Capture the cell that displays the provided text and extract its [x, y] central coordinate. 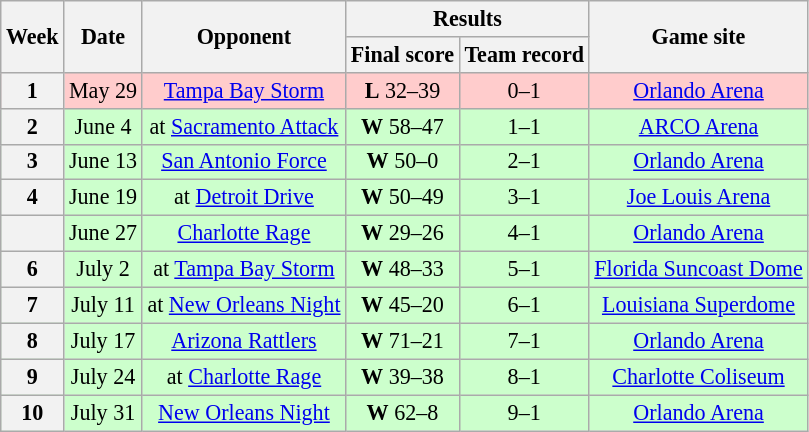
2–1 [524, 162]
Date [103, 36]
Joe Louis Arena [698, 198]
W 50–0 [403, 162]
7 [32, 305]
at Sacramento Attack [244, 126]
W 29–26 [403, 233]
Results [468, 18]
3 [32, 162]
1–1 [524, 126]
San Antonio Force [244, 162]
W 48–33 [403, 269]
New Orleans Night [244, 412]
July 17 [103, 341]
Arizona Rattlers [244, 341]
8 [32, 341]
at Charlotte Rage [244, 377]
W 50–49 [403, 198]
June 13 [103, 162]
4 [32, 198]
Opponent [244, 36]
9–1 [524, 412]
July 31 [103, 412]
Louisiana Superdome [698, 305]
June 27 [103, 233]
8–1 [524, 377]
May 29 [103, 90]
Week [32, 36]
W 62–8 [403, 412]
Team record [524, 54]
July 2 [103, 269]
June 4 [103, 126]
4–1 [524, 233]
June 19 [103, 198]
L 32–39 [403, 90]
July 11 [103, 305]
6 [32, 269]
ARCO Arena [698, 126]
W 39–38 [403, 377]
0–1 [524, 90]
Charlotte Coliseum [698, 377]
Game site [698, 36]
2 [32, 126]
7–1 [524, 341]
10 [32, 412]
at Tampa Bay Storm [244, 269]
at Detroit Drive [244, 198]
Final score [403, 54]
Charlotte Rage [244, 233]
W 71–21 [403, 341]
W 58–47 [403, 126]
3–1 [524, 198]
9 [32, 377]
July 24 [103, 377]
W 45–20 [403, 305]
6–1 [524, 305]
5–1 [524, 269]
Tampa Bay Storm [244, 90]
at New Orleans Night [244, 305]
Florida Suncoast Dome [698, 269]
1 [32, 90]
